Identify which cell holds the provided text, then report its [X, Y] central coordinate. 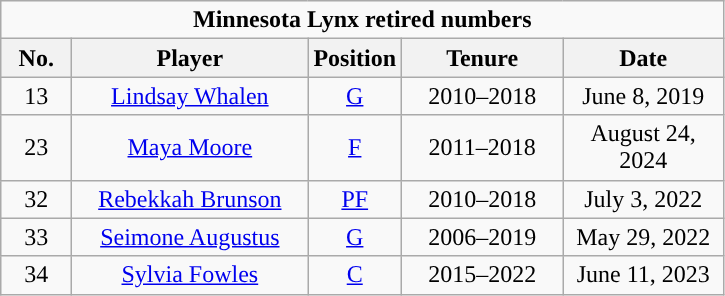
2015–2022 [482, 275]
August 24, 2024 [644, 148]
33 [36, 237]
May 29, 2022 [644, 237]
Player [190, 58]
July 3, 2022 [644, 199]
F [355, 148]
No. [36, 58]
Seimone Augustus [190, 237]
34 [36, 275]
2011–2018 [482, 148]
June 11, 2023 [644, 275]
C [355, 275]
Minnesota Lynx retired numbers [362, 20]
32 [36, 199]
Lindsay Whalen [190, 96]
Maya Moore [190, 148]
Position [355, 58]
13 [36, 96]
Tenure [482, 58]
Rebekkah Brunson [190, 199]
Sylvia Fowles [190, 275]
June 8, 2019 [644, 96]
2006–2019 [482, 237]
Date [644, 58]
PF [355, 199]
23 [36, 148]
